Determine the (X, Y) coordinate at the center of the cell enclosing the given text.  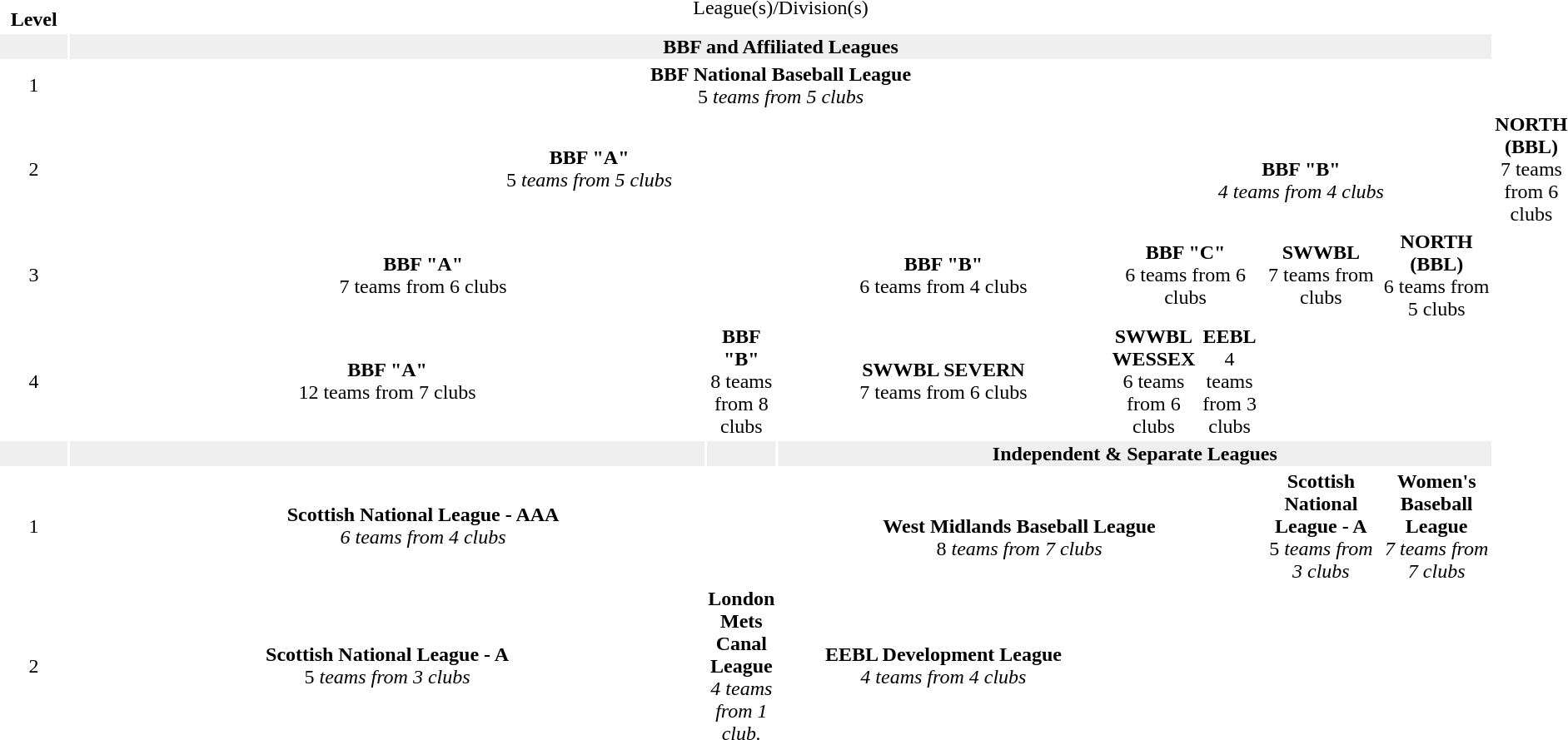
BBF "A"5 teams from 5 clubs (590, 169)
3 (33, 275)
BBF "B"8 teams from 8 clubs (741, 381)
BBF "A"7 teams from 6 clubs (423, 275)
West Midlands Baseball League 8 teams from 7 clubs (1019, 526)
Women's Baseball League7 teams from 7 clubs (1437, 526)
BBF "B"6 teams from 4 clubs (943, 275)
EEBL4 teams from 3 clubs (1229, 381)
BBF "B" 4 teams from 4 clubs (1301, 169)
4 (33, 381)
BBF "A"12 teams from 7 clubs (387, 381)
BBF and Affiliated Leagues (781, 47)
Scottish National League - A5 teams from 3 clubs (1321, 526)
SWWBL7 teams from clubs (1321, 275)
Scottish National League - AAA6 teams from 4 clubs (423, 526)
BBF National Baseball League5 teams from 5 clubs (781, 85)
BBF "C"6 teams from 6 clubs (1186, 275)
SWWBL WESSEX6 teams from 6 clubs (1154, 381)
SWWBL SEVERN7 teams from 6 clubs (943, 381)
Independent & Separate Leagues (1135, 454)
NORTH (BBL)6 teams from 5 clubs (1437, 275)
2 (33, 169)
